Find where the given text appears and provide that cell's center as [X, Y] coordinate. 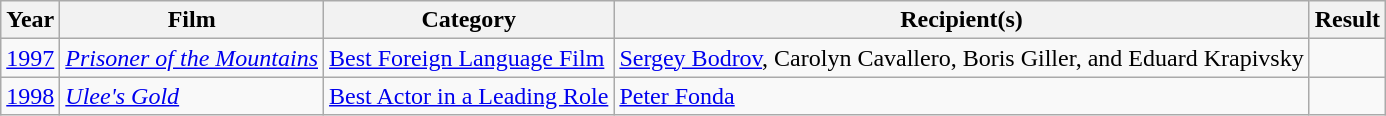
Prisoner of the Mountains [192, 58]
Category [469, 20]
Result [1347, 20]
Peter Fonda [962, 96]
Year [30, 20]
Ulee's Gold [192, 96]
Recipient(s) [962, 20]
Best Foreign Language Film [469, 58]
Film [192, 20]
Best Actor in a Leading Role [469, 96]
Sergey Bodrov, Carolyn Cavallero, Boris Giller, and Eduard Krapivsky [962, 58]
1997 [30, 58]
1998 [30, 96]
